Extract the [X, Y] coordinate from the center of the cell holding the provided text.  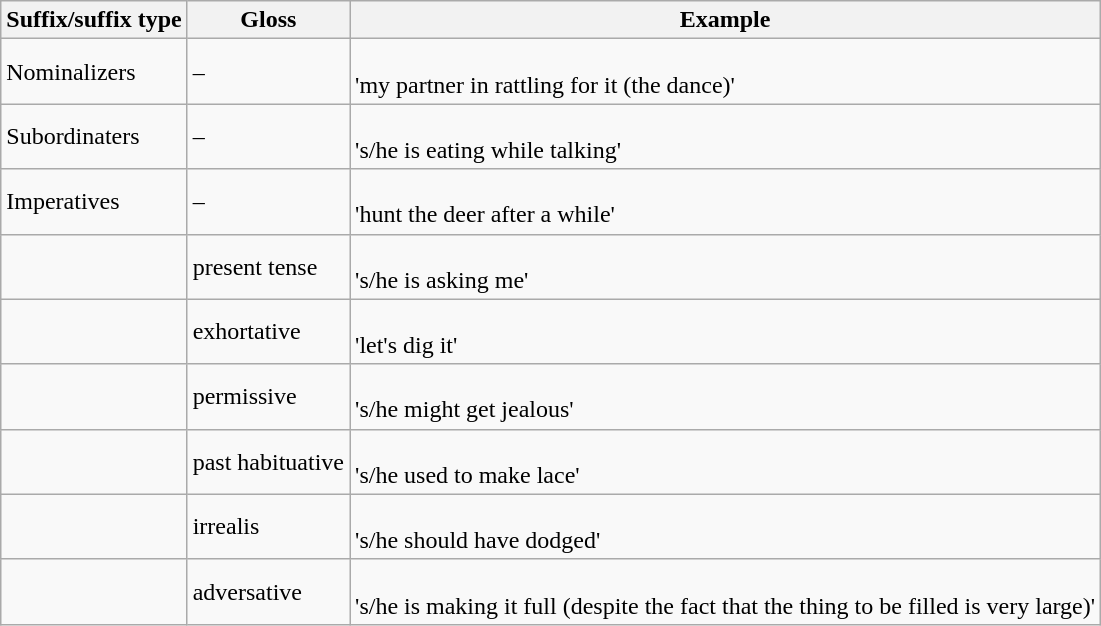
's/he used to make lace' [726, 462]
's/he should have dodged' [726, 526]
permissive [268, 396]
's/he might get jealous' [726, 396]
Imperatives [94, 202]
Example [726, 20]
past habituative [268, 462]
Nominalizers [94, 72]
adversative [268, 592]
's/he is asking me' [726, 266]
irrealis [268, 526]
'let's dig it' [726, 332]
Subordinaters [94, 136]
's/he is making it full (despite the fact that the thing to be filled is very large)' [726, 592]
'my partner in rattling for it (the dance)' [726, 72]
's/he is eating while talking' [726, 136]
exhortative [268, 332]
Gloss [268, 20]
Suffix/suffix type [94, 20]
'hunt the deer after a while' [726, 202]
present tense [268, 266]
